For the text-containing cell, return its midpoint in (X, Y) coordinate format. 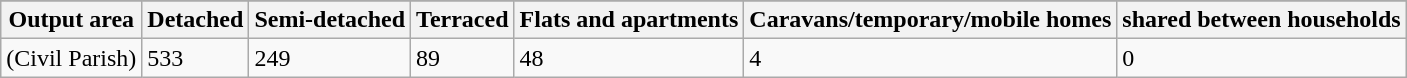
533 (196, 58)
(Civil Parish) (72, 58)
249 (330, 58)
89 (462, 58)
Output area (72, 20)
Semi-detached (330, 20)
0 (1262, 58)
Flats and apartments (629, 20)
Terraced (462, 20)
Caravans/temporary/mobile homes (930, 20)
4 (930, 58)
Detached (196, 20)
shared between households (1262, 20)
48 (629, 58)
